For the text-containing cell, return its midpoint in (X, Y) coordinate format. 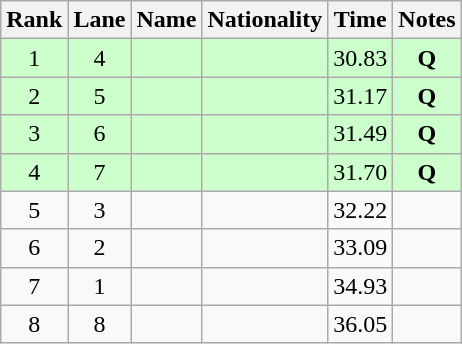
Rank (34, 20)
Nationality (265, 20)
30.83 (360, 58)
31.17 (360, 96)
34.93 (360, 286)
36.05 (360, 324)
Name (166, 20)
Notes (427, 20)
32.22 (360, 210)
31.49 (360, 134)
33.09 (360, 248)
Time (360, 20)
31.70 (360, 172)
Lane (100, 20)
